Determine the (X, Y) coordinate at the center of the cell enclosing the given text.  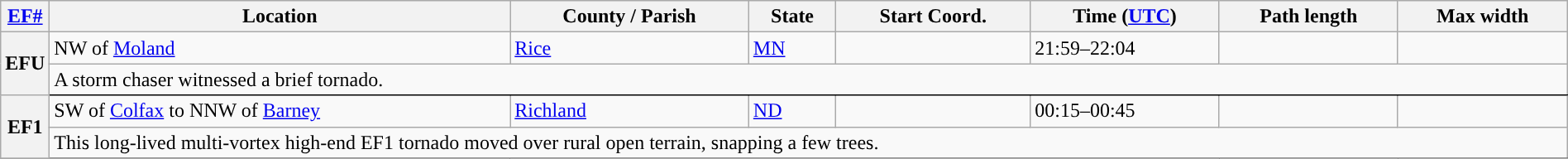
SW of Colfax to NNW of Barney (280, 111)
Richland (630, 111)
Max width (1482, 17)
A storm chaser witnessed a brief tornado. (809, 79)
Location (280, 17)
EF# (25, 17)
State (792, 17)
Start Coord. (933, 17)
MN (792, 48)
Path length (1308, 17)
Rice (630, 48)
County / Parish (630, 17)
EF1 (25, 127)
21:59–22:04 (1125, 48)
Time (UTC) (1125, 17)
This long-lived multi-vortex high-end EF1 tornado moved over rural open terrain, snapping a few trees. (809, 142)
EFU (25, 64)
NW of Moland (280, 48)
00:15–00:45 (1125, 111)
ND (792, 111)
